Locate the cell with the specified text and output its [X, Y] center coordinate. 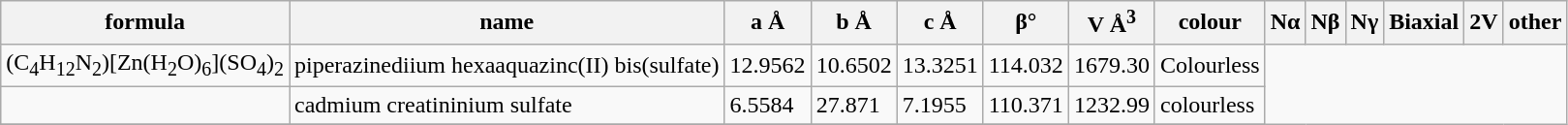
colour [1210, 23]
Nβ [1325, 23]
β° [1026, 23]
colourless [1210, 106]
Colourless [1210, 65]
a Å [767, 23]
c Å [939, 23]
13.3251 [939, 65]
formula [145, 23]
10.6502 [854, 65]
piperazinediium hexaaquazinc(II) bis(sulfate) [507, 65]
cadmium creatininium sulfate [507, 106]
12.9562 [767, 65]
27.871 [854, 106]
b Å [854, 23]
7.1955 [939, 106]
1679.30 [1112, 65]
Nγ [1365, 23]
(C4H12N2)[Zn(H2O)6](SO4)2 [145, 65]
1232.99 [1112, 106]
Nα [1285, 23]
V Å3 [1112, 23]
110.371 [1026, 106]
114.032 [1026, 65]
name [507, 23]
6.5584 [767, 106]
Biaxial [1424, 23]
2V [1484, 23]
other [1535, 23]
